Capture the cell that displays the provided text and extract its [X, Y] central coordinate. 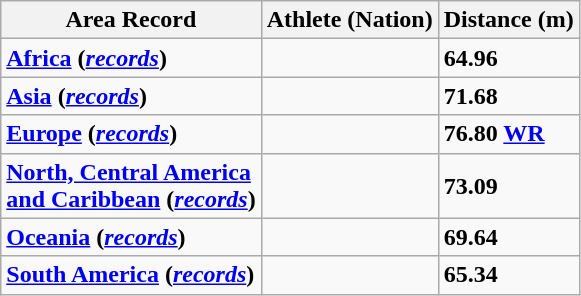
65.34 [508, 275]
Oceania (records) [131, 237]
Europe (records) [131, 134]
73.09 [508, 186]
76.80 WR [508, 134]
Asia (records) [131, 96]
Athlete (Nation) [350, 20]
64.96 [508, 58]
Area Record [131, 20]
Africa (records) [131, 58]
69.64 [508, 237]
Distance (m) [508, 20]
South America (records) [131, 275]
North, Central Americaand Caribbean (records) [131, 186]
71.68 [508, 96]
